Return [x, y] of the center of cell containing provided text 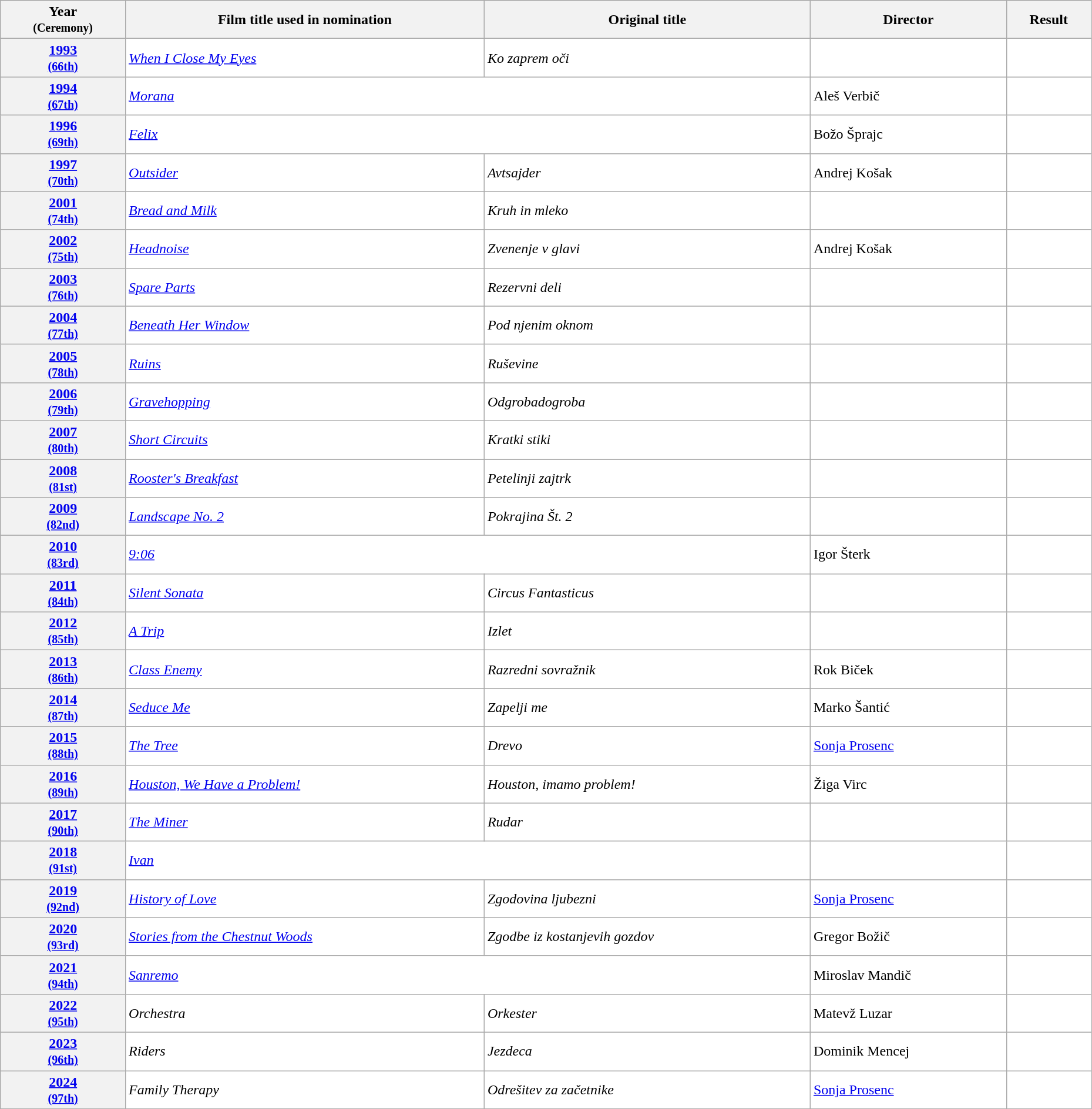
Rudar [647, 822]
Result [1049, 20]
1993(66th) [63, 58]
Ivan [468, 860]
2009(82nd) [63, 517]
Rok Biček [908, 670]
When I Close My Eyes [305, 58]
2013(86th) [63, 670]
Drevo [647, 746]
2022(95th) [63, 1013]
Matevž Luzar [908, 1013]
2014(87th) [63, 707]
2018(91st) [63, 860]
Orkester [647, 1013]
Riders [305, 1051]
2016(89th) [63, 784]
9:06 [468, 554]
Žiga Virc [908, 784]
2019(92nd) [63, 899]
Original title [647, 20]
Morana [468, 96]
Razredni sovražnik [647, 670]
Igor Šterk [908, 554]
2008(81st) [63, 478]
Houston, We Have a Problem! [305, 784]
Circus Fantasticus [647, 593]
Izlet [647, 631]
Silent Sonata [305, 593]
1994(67th) [63, 96]
Zgodbe iz kostanjevih gozdov [647, 936]
2005(78th) [63, 363]
Director [908, 20]
Headnoise [305, 249]
Kruh in mleko [647, 210]
Pod njenim oknom [647, 325]
Gregor Božič [908, 936]
2006(79th) [63, 402]
2007(80th) [63, 439]
Odrešitev za začetnike [647, 1089]
The Miner [305, 822]
Zvenenje v glavi [647, 249]
1996(69th) [63, 134]
Miroslav Mandič [908, 975]
Family Therapy [305, 1089]
2004(77th) [63, 325]
2021(94th) [63, 975]
Marko Šantić [908, 707]
2015(88th) [63, 746]
2010(83rd) [63, 554]
Dominik Mencej [908, 1051]
2020(93rd) [63, 936]
Orchestra [305, 1013]
Year(Ceremony) [63, 20]
Houston, imamo problem! [647, 784]
Ruševine [647, 363]
Rezervni deli [647, 287]
Landscape No. 2 [305, 517]
Ruins [305, 363]
Zgodovina ljubezni [647, 899]
2017(90th) [63, 822]
Avtsajder [647, 173]
Film title used in nomination [305, 20]
Kratki stiki [647, 439]
Odgrobadogroba [647, 402]
2003(76th) [63, 287]
Outsider [305, 173]
Petelinji zajtrk [647, 478]
Stories from the Chestnut Woods [305, 936]
2023(96th) [63, 1051]
Bread and Milk [305, 210]
Aleš Verbič [908, 96]
Class Enemy [305, 670]
Seduce Me [305, 707]
Pokrajina Št. 2 [647, 517]
Ko zaprem oči [647, 58]
A Trip [305, 631]
Gravehopping [305, 402]
Božo Šprajc [908, 134]
2001(74th) [63, 210]
The Tree [305, 746]
1997(70th) [63, 173]
2002(75th) [63, 249]
Beneath Her Window [305, 325]
History of Love [305, 899]
Short Circuits [305, 439]
2012(85th) [63, 631]
2024(97th) [63, 1089]
Zapelji me [647, 707]
Spare Parts [305, 287]
2011(84th) [63, 593]
Sanremo [468, 975]
Rooster's Breakfast [305, 478]
Felix [468, 134]
Jezdeca [647, 1051]
